Search for the cell housing the specified text and yield its [X, Y] center coordinate. 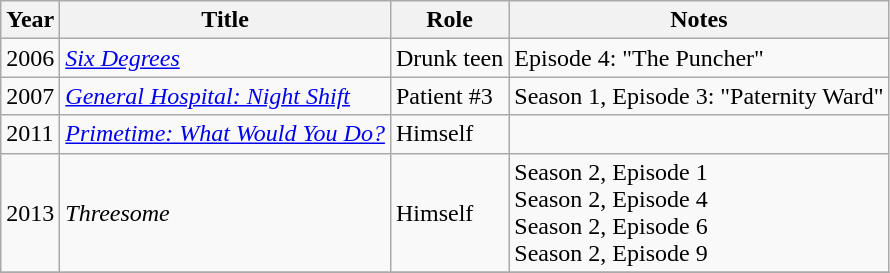
Primetime: What Would You Do? [226, 134]
2011 [30, 134]
Threesome [226, 212]
Season 1, Episode 3: "Paternity Ward" [699, 96]
Role [449, 20]
General Hospital: Night Shift [226, 96]
Drunk teen [449, 58]
Six Degrees [226, 58]
2006 [30, 58]
Year [30, 20]
Patient #3 [449, 96]
Season 2, Episode 1 Season 2, Episode 4 Season 2, Episode 6 Season 2, Episode 9 [699, 212]
Title [226, 20]
2013 [30, 212]
Notes [699, 20]
2007 [30, 96]
Episode 4: "The Puncher" [699, 58]
